Pinpoint the cell where the given text exists, returning its (X, Y) midpoint coordinate. 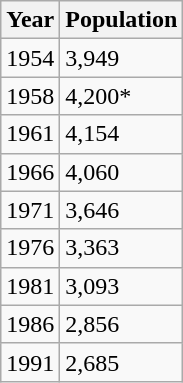
4,060 (122, 172)
1966 (30, 172)
3,093 (122, 286)
1954 (30, 58)
Year (30, 20)
1958 (30, 96)
2,685 (122, 362)
3,646 (122, 210)
1991 (30, 362)
4,154 (122, 134)
1986 (30, 324)
Population (122, 20)
1976 (30, 248)
4,200* (122, 96)
1961 (30, 134)
1981 (30, 286)
1971 (30, 210)
3,949 (122, 58)
2,856 (122, 324)
3,363 (122, 248)
